Determine the [X, Y] coordinate at the center of the cell enclosing the given text.  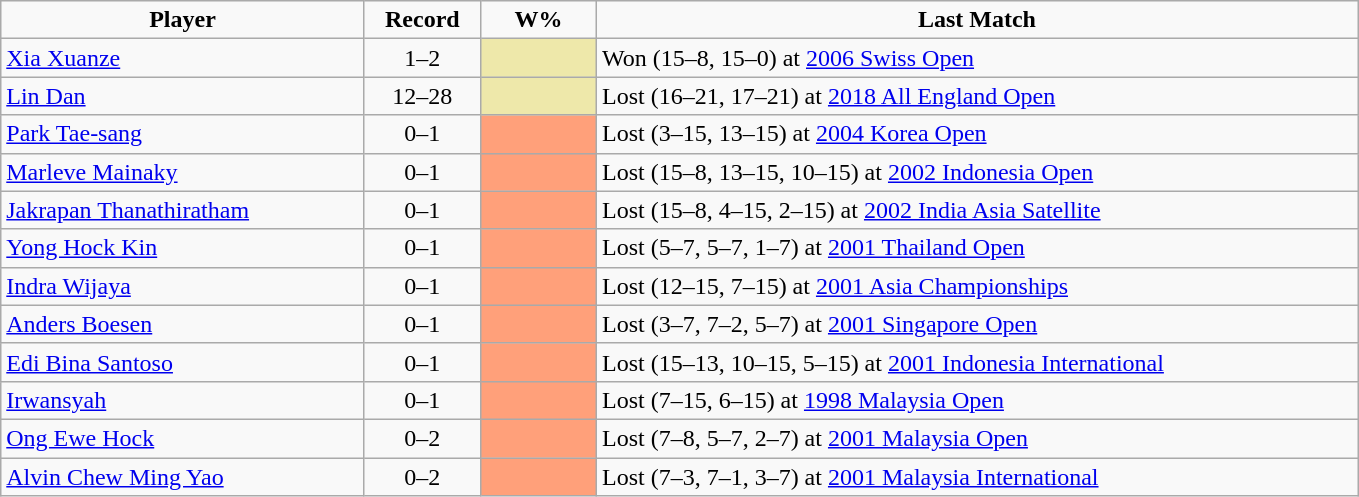
Won (15–8, 15–0) at 2006 Swiss Open [976, 58]
Lost (12–15, 7–15) at 2001 Asia Championships [976, 286]
Player [183, 20]
Anders Boesen [183, 324]
Lost (15–8, 13–15, 10–15) at 2002 Indonesia Open [976, 172]
Lost (3–7, 7–2, 5–7) at 2001 Singapore Open [976, 324]
Record [422, 20]
Jakrapan Thanathiratham [183, 210]
W% [538, 20]
Lost (7–3, 7–1, 3–7) at 2001 Malaysia International [976, 477]
Edi Bina Santoso [183, 362]
Xia Xuanze [183, 58]
Lost (3–15, 13–15) at 2004 Korea Open [976, 134]
Lost (7–15, 6–15) at 1998 Malaysia Open [976, 400]
Last Match [976, 20]
Lost (16–21, 17–21) at 2018 All England Open [976, 96]
1–2 [422, 58]
Irwansyah [183, 400]
Ong Ewe Hock [183, 438]
Lost (15–8, 4–15, 2–15) at 2002 India Asia Satellite [976, 210]
Park Tae-sang [183, 134]
Indra Wijaya [183, 286]
Lin Dan [183, 96]
Yong Hock Kin [183, 248]
Marleve Mainaky [183, 172]
Lost (5–7, 5–7, 1–7) at 2001 Thailand Open [976, 248]
12–28 [422, 96]
Lost (15–13, 10–15, 5–15) at 2001 Indonesia International [976, 362]
Lost (7–8, 5–7, 2–7) at 2001 Malaysia Open [976, 438]
Alvin Chew Ming Yao [183, 477]
